From the cell containing the given text, extract its center point as (x, y) coordinate. 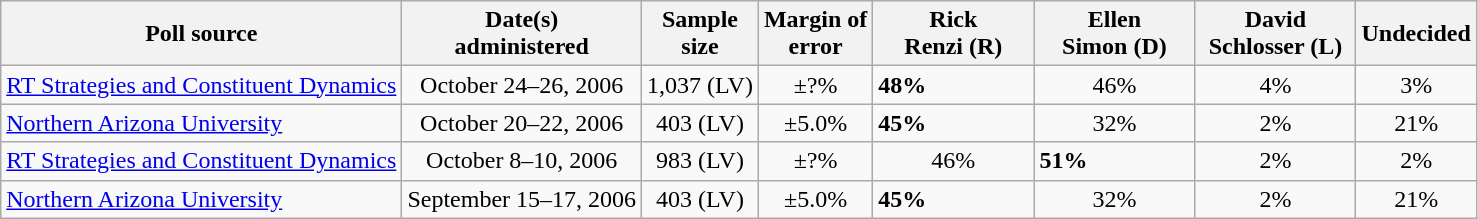
October 24–26, 2006 (522, 85)
Samplesize (700, 34)
48% (954, 85)
Undecided (1416, 34)
RickRenzi (R) (954, 34)
51% (1114, 161)
Date(s)administered (522, 34)
983 (LV) (700, 161)
September 15–17, 2006 (522, 199)
EllenSimon (D) (1114, 34)
Poll source (202, 34)
4% (1276, 85)
1,037 (LV) (700, 85)
October 20–22, 2006 (522, 123)
Margin of error (815, 34)
October 8–10, 2006 (522, 161)
DavidSchlosser (L) (1276, 34)
3% (1416, 85)
